Output the [X, Y] coordinate of the center of the cell containing the given text.  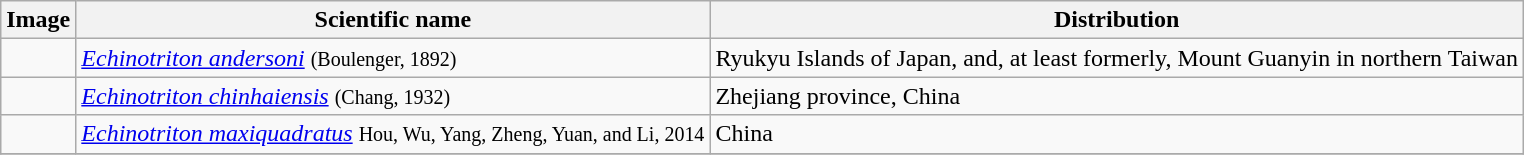
Scientific name [393, 20]
Ryukyu Islands of Japan, and, at least formerly, Mount Guanyin in northern Taiwan [1117, 58]
Echinotriton andersoni (Boulenger, 1892) [393, 58]
Echinotriton chinhaiensis (Chang, 1932) [393, 96]
China [1117, 134]
Echinotriton maxiquadratus Hou, Wu, Yang, Zheng, Yuan, and Li, 2014 [393, 134]
Zhejiang province, China [1117, 96]
Image [38, 20]
Distribution [1117, 20]
